Detect which cell encompasses the target text, then output its (X, Y) center coordinate. 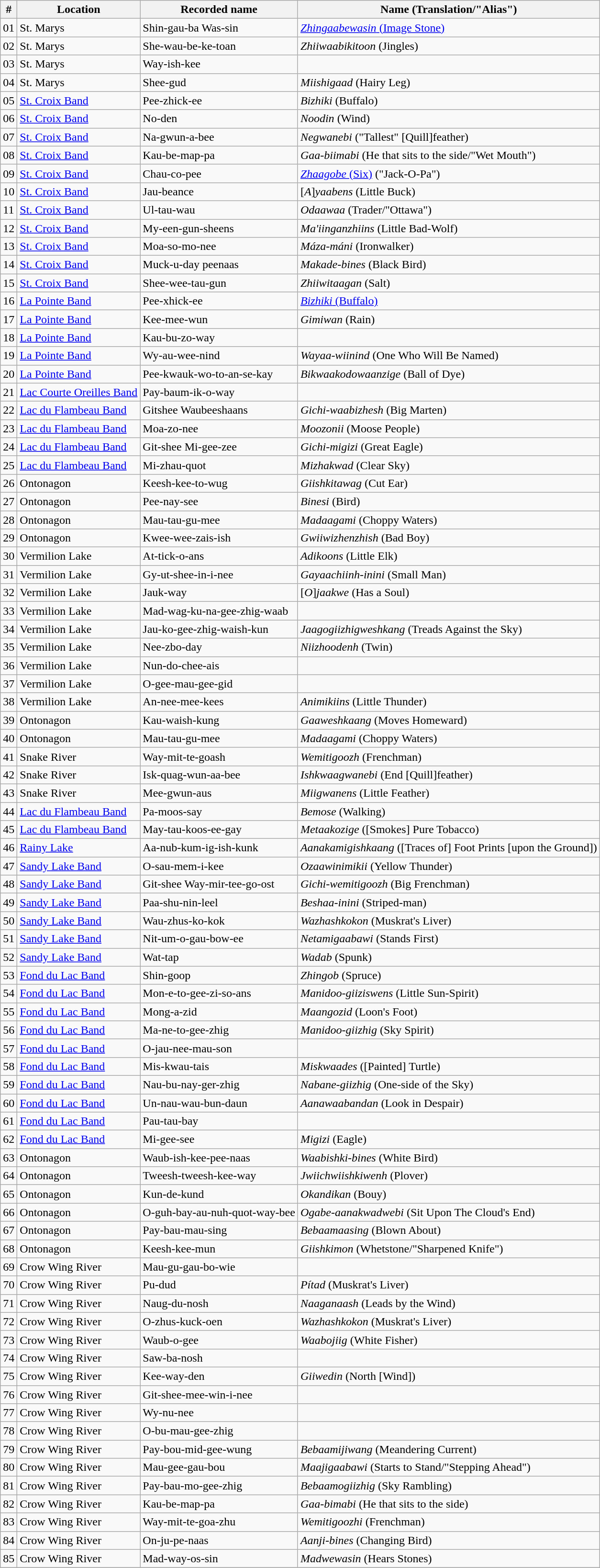
30 (9, 556)
Gy-ut-shee-in-i-nee (219, 575)
Bebaamaasing (Blown About) (449, 1230)
51 (9, 939)
46 (9, 848)
Mee-gwun-aus (219, 793)
62 (9, 1139)
29 (9, 538)
73 (9, 1340)
Pítad (Muskrat's Liver) (449, 1285)
Zhaagobe (Six) ("Jack-O-Pa") (449, 173)
Mi-zhau-quot (219, 465)
Moa-so-mo-nee (219, 247)
Rainy Lake (78, 848)
25 (9, 465)
54 (9, 993)
21 (9, 392)
49 (9, 902)
10 (9, 192)
Pay-baum-ik-o-way (219, 392)
Zhiiwaabikitoon (Jingles) (449, 46)
18 (9, 338)
83 (9, 1522)
11 (9, 210)
44 (9, 812)
Nau-bu-nay-ger-zhig (219, 1084)
Waabishki-bines (White Bird) (449, 1158)
Pee-zhick-ee (219, 101)
Gichi-wemitigoozh (Big Frenchman) (449, 884)
Pu-dud (219, 1285)
56 (9, 1030)
Waub-o-gee (219, 1340)
Negwanebi ("Tallest" [Quill]feather) (449, 137)
Kee-mee-wun (219, 319)
Giiwedin (North [Wind]) (449, 1376)
57 (9, 1048)
72 (9, 1321)
Wy-au-wee-nind (219, 356)
02 (9, 46)
Shee-wee-tau-gun (219, 283)
74 (9, 1358)
Un-nau-wau-bun-daun (219, 1103)
Shee-gud (219, 82)
Metaakozige ([Smokes] Pure Tobacco) (449, 830)
85 (9, 1558)
24 (9, 447)
Tweesh-tweesh-kee-way (219, 1176)
Gwiiwizhenzhish (Bad Boy) (449, 538)
69 (9, 1267)
08 (9, 155)
Mi-gee-see (219, 1139)
Odaawaa (Trader/"Ottawa") (449, 210)
Shin-goop (219, 975)
Paa-shu-nin-leel (219, 902)
76 (9, 1395)
Noodin (Wind) (449, 119)
80 (9, 1467)
Ozaawinimikii (Yellow Thunder) (449, 866)
Mis-kwau-tais (219, 1066)
Beshaa-inini (Striped-man) (449, 902)
Netamigaabawi (Stands First) (449, 939)
01 (9, 28)
Pay-bau-mo-gee-zhig (219, 1486)
66 (9, 1212)
15 (9, 283)
Miigwanens (Little Feather) (449, 793)
Isk-quag-wun-aa-bee (219, 775)
Jaagogiizhigweshkang (Treads Against the Sky) (449, 629)
Kwee-wee-zais-ish (219, 538)
[A]yaabens (Little Buck) (449, 192)
39 (9, 720)
Miskwaades ([Painted] Turtle) (449, 1066)
38 (9, 702)
41 (9, 756)
52 (9, 957)
Pee-xhick-ee (219, 301)
May-tau-koos-ee-gay (219, 830)
53 (9, 975)
Adikoons (Little Elk) (449, 556)
64 (9, 1176)
Manidoo-giizhig (Sky Spirit) (449, 1030)
82 (9, 1504)
Aanakamigishkaang ([Traces of] Foot Prints [upon the Ground]) (449, 848)
34 (9, 629)
Pay-bou-mid-gee-wung (219, 1449)
Pau-tau-bay (219, 1121)
Zhingaabewasin (Image Stone) (449, 28)
Pay-bau-mau-sing (219, 1230)
60 (9, 1103)
Jau-ko-gee-zhig-waish-kun (219, 629)
Wemitigoozh (Frenchman) (449, 756)
14 (9, 265)
Muck-u-day peenaas (219, 265)
75 (9, 1376)
65 (9, 1194)
Waub-ish-kee-pee-naas (219, 1158)
Animikiins (Little Thunder) (449, 702)
At-tick-o-ans (219, 556)
O-sau-mem-i-kee (219, 866)
Recorded name (219, 10)
O-gee-mau-gee-gid (219, 684)
Kun-de-kund (219, 1194)
Way-mit-te-goash (219, 756)
Git-shee Way-mir-tee-go-ost (219, 884)
An-nee-mee-kees (219, 702)
Waabojiig (White Fisher) (449, 1340)
Nabane-giizhig (One-side of the Sky) (449, 1084)
# (9, 10)
Name (Translation/"Alias") (449, 10)
17 (9, 319)
Zhiiwitaagan (Salt) (449, 283)
61 (9, 1121)
Wadab (Spunk) (449, 957)
Bebaamogiizhig (Sky Rambling) (449, 1486)
09 (9, 173)
Ma'iinganzhiins (Little Bad-Wolf) (449, 228)
Mau-gu-gau-bo-wie (219, 1267)
Ma-ne-to-gee-zhig (219, 1030)
Git-shee-mee-win-i-nee (219, 1395)
Jau-beance (219, 192)
Way-ish-kee (219, 64)
16 (9, 301)
31 (9, 575)
50 (9, 921)
Miishigaad (Hairy Leg) (449, 82)
Gaaweshkaang (Moves Homeward) (449, 720)
47 (9, 866)
Gichi-waabizhesh (Big Marten) (449, 410)
Mad-wag-ku-na-gee-zhig-waab (219, 611)
Saw-ba-nosh (219, 1358)
19 (9, 356)
Giishkimon (Whetstone/"Sharpened Knife") (449, 1249)
Way-mit-te-goa-zhu (219, 1522)
Giishkitawag (Cut Ear) (449, 483)
Mad-way-os-sin (219, 1558)
O-jau-nee-mau-son (219, 1048)
45 (9, 830)
32 (9, 593)
[O]jaakwe (Has a Soul) (449, 593)
Wemitigoozhi (Frenchman) (449, 1522)
84 (9, 1540)
37 (9, 684)
Wau-zhus-ko-kok (219, 921)
77 (9, 1413)
O-bu-mau-gee-zhig (219, 1431)
42 (9, 775)
28 (9, 519)
Binesi (Bird) (449, 501)
Zhingob (Spruce) (449, 975)
36 (9, 666)
Mong-a-zid (219, 1012)
Nee-zbo-day (219, 647)
Keesh-kee-to-wug (219, 483)
Niizhoodenh (Twin) (449, 647)
20 (9, 374)
35 (9, 647)
Git-shee Mi-gee-zee (219, 447)
06 (9, 119)
Keesh-kee-mun (219, 1249)
Kau-waish-kung (219, 720)
63 (9, 1158)
On-ju-pe-naas (219, 1540)
No-den (219, 119)
Wy-nu-nee (219, 1413)
Naaganaash (Leads by the Wind) (449, 1303)
58 (9, 1066)
67 (9, 1230)
Gitshee Waubeeshaans (219, 410)
Bemose (Walking) (449, 812)
68 (9, 1249)
Lac Courte Oreilles Band (78, 392)
My-een-gun-sheens (219, 228)
05 (9, 101)
Bikwaakodowaanzige (Ball of Dye) (449, 374)
Na-gwun-a-bee (219, 137)
Mau-gee-gau-bou (219, 1467)
Kee-way-den (219, 1376)
Gimiwan (Rain) (449, 319)
Naug-du-nosh (219, 1303)
78 (9, 1431)
13 (9, 247)
Gichi-migizi (Great Eagle) (449, 447)
Mizhakwad (Clear Sky) (449, 465)
Mon-e-to-gee-zi-so-ans (219, 993)
79 (9, 1449)
Shin-gau-ba Was-sin (219, 28)
Bebaamijiwang (Meandering Current) (449, 1449)
48 (9, 884)
Nun-do-chee-ais (219, 666)
Makade-bines (Black Bird) (449, 265)
Aa-nub-kum-ig-ish-kunk (219, 848)
Pee-kwauk-wo-to-an-se-kay (219, 374)
She-wau-be-ke-toan (219, 46)
Wayaa-wiinind (One Who Will Be Named) (449, 356)
Aanji-bines (Changing Bird) (449, 1540)
27 (9, 501)
Okandikan (Bouy) (449, 1194)
Ishkwaagwanebi (End [Quill]feather) (449, 775)
33 (9, 611)
71 (9, 1303)
59 (9, 1084)
Migizi (Eagle) (449, 1139)
Pee-nay-see (219, 501)
Aanawaabandan (Look in Despair) (449, 1103)
23 (9, 429)
Chau-co-pee (219, 173)
40 (9, 738)
Gaa-bimabi (He that sits to the side) (449, 1504)
Jwiichwiishkiwenh (Plover) (449, 1176)
22 (9, 410)
04 (9, 82)
81 (9, 1486)
Nit-um-o-gau-bow-ee (219, 939)
Ul-tau-wau (219, 210)
Maajigaabawi (Starts to Stand/"Stepping Ahead") (449, 1467)
Jauk-way (219, 593)
03 (9, 64)
55 (9, 1012)
Gaa-biimabi (He that sits to the side/"Wet Mouth") (449, 155)
O-zhus-kuck-oen (219, 1321)
Máza-máni (Ironwalker) (449, 247)
Location (78, 10)
Kau-bu-zo-way (219, 338)
12 (9, 228)
26 (9, 483)
Madwewasin (Hears Stones) (449, 1558)
Pa-moos-say (219, 812)
O-guh-bay-au-nuh-quot-way-bee (219, 1212)
70 (9, 1285)
Moa-zo-nee (219, 429)
Gayaachiinh-inini (Small Man) (449, 575)
Manidoo-giiziswens (Little Sun-Spirit) (449, 993)
Maangozid (Loon's Foot) (449, 1012)
43 (9, 793)
07 (9, 137)
Moozonii (Moose People) (449, 429)
Wat-tap (219, 957)
Ogabe-aanakwadwebi (Sit Upon The Cloud's End) (449, 1212)
